Determine the (x, y) coordinate at the center of the cell enclosing the given text.  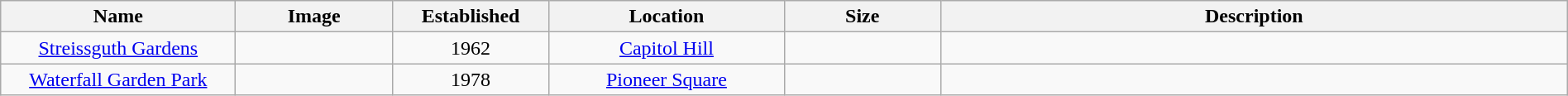
Location (667, 17)
Established (471, 17)
Capitol Hill (667, 48)
Image (314, 17)
1962 (471, 48)
Streissguth Gardens (118, 48)
Description (1254, 17)
1978 (471, 79)
Size (862, 17)
Name (118, 17)
Waterfall Garden Park (118, 79)
Pioneer Square (667, 79)
